Extract the [X, Y] coordinate from the center of the cell holding the provided text.  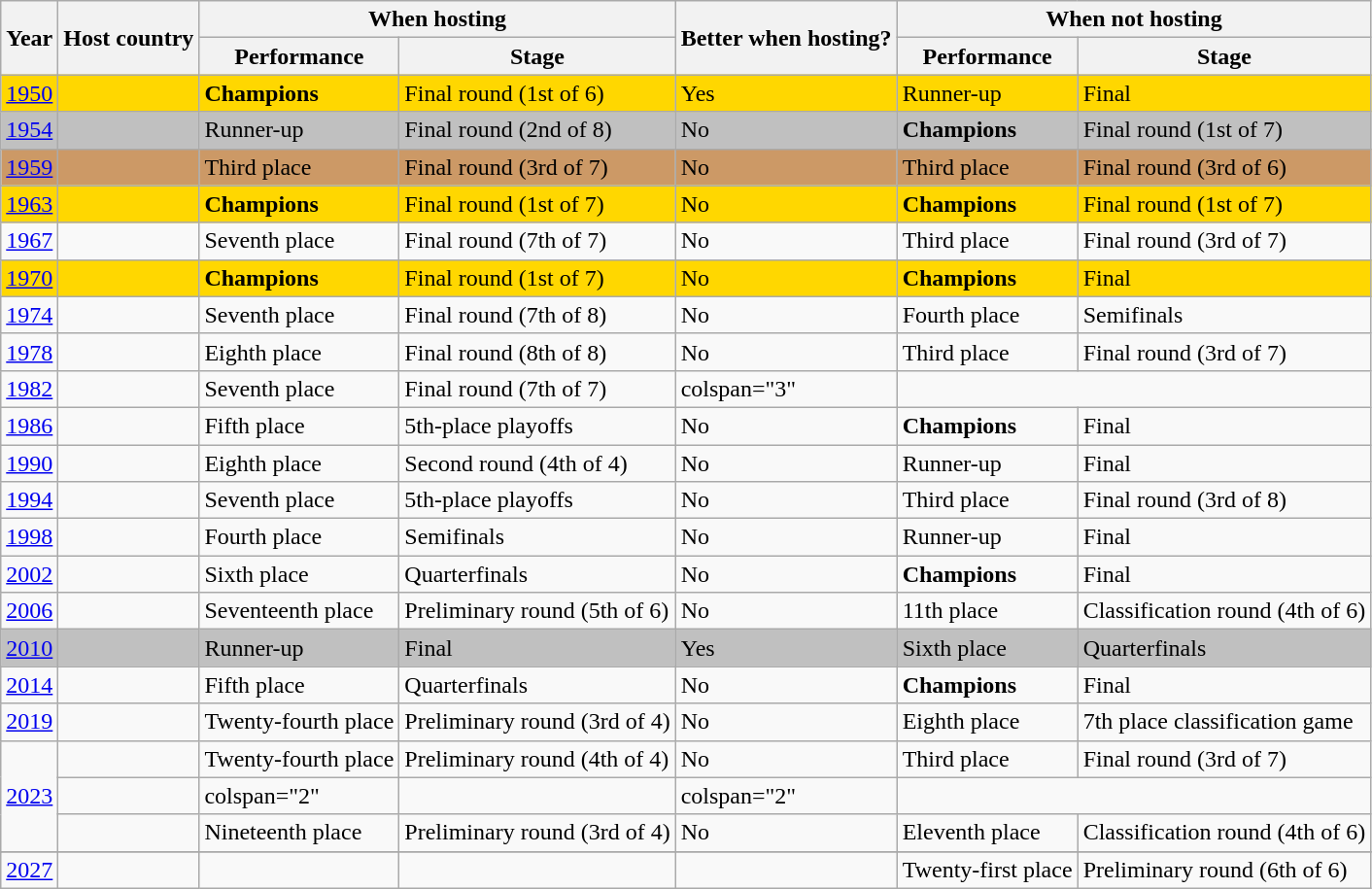
2010 [29, 648]
colspan="3" [786, 389]
Final round (1st of 6) [537, 93]
1986 [29, 426]
Eleventh place [987, 833]
Preliminary round (5th of 6) [537, 611]
Better when hosting? [786, 38]
Second round (4th of 4) [537, 463]
7th place classification game [1224, 722]
1954 [29, 130]
Final round (3rd of 6) [1224, 167]
Twenty-first place [987, 870]
1950 [29, 93]
1998 [29, 537]
1967 [29, 241]
2002 [29, 574]
Preliminary round (4th of 4) [537, 759]
Year [29, 38]
1974 [29, 315]
1978 [29, 352]
1994 [29, 500]
1959 [29, 167]
Preliminary round (6th of 6) [1224, 870]
1982 [29, 389]
2023 [29, 796]
11th place [987, 611]
When hosting [437, 19]
Host country [128, 38]
Final round (2nd of 8) [537, 130]
Final round (8th of 8) [537, 352]
2027 [29, 870]
2006 [29, 611]
1963 [29, 204]
1970 [29, 278]
Final round (7th of 8) [537, 315]
2019 [29, 722]
Nineteenth place [299, 833]
Final round (3rd of 8) [1224, 500]
Seventeenth place [299, 611]
1990 [29, 463]
2014 [29, 685]
When not hosting [1134, 19]
